From the cell containing the given text, extract its center point as (X, Y) coordinate. 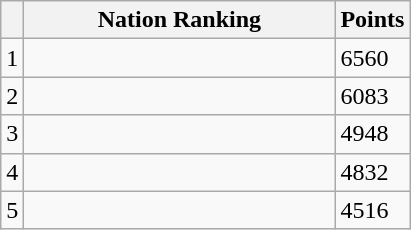
Points (372, 20)
3 (12, 134)
6083 (372, 96)
6560 (372, 58)
4 (12, 172)
5 (12, 210)
Nation Ranking (180, 20)
4516 (372, 210)
4832 (372, 172)
4948 (372, 134)
2 (12, 96)
1 (12, 58)
